Locate the cell with the specified text and output its [X, Y] center coordinate. 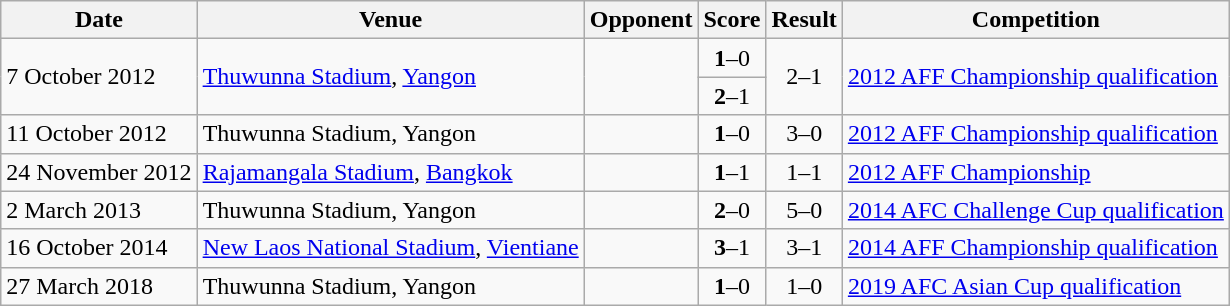
2014 AFC Challenge Cup qualification [1036, 210]
5–0 [804, 210]
2019 AFC Asian Cup qualification [1036, 286]
24 November 2012 [99, 172]
11 October 2012 [99, 134]
16 October 2014 [99, 248]
Competition [1036, 20]
Venue [390, 20]
Opponent [641, 20]
3–0 [804, 134]
2012 AFF Championship [1036, 172]
2014 AFF Championship qualification [1036, 248]
Rajamangala Stadium, Bangkok [390, 172]
New Laos National Stadium, Vientiane [390, 248]
Score [732, 20]
27 March 2018 [99, 286]
2 March 2013 [99, 210]
2–0 [732, 210]
Result [804, 20]
7 October 2012 [99, 77]
Date [99, 20]
